From the cell containing the given text, extract its center point as (x, y) coordinate. 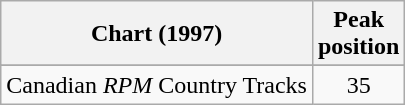
35 (358, 85)
Peakposition (358, 34)
Chart (1997) (157, 34)
Canadian RPM Country Tracks (157, 85)
